Locate the cell with the specified text and output its [x, y] center coordinate. 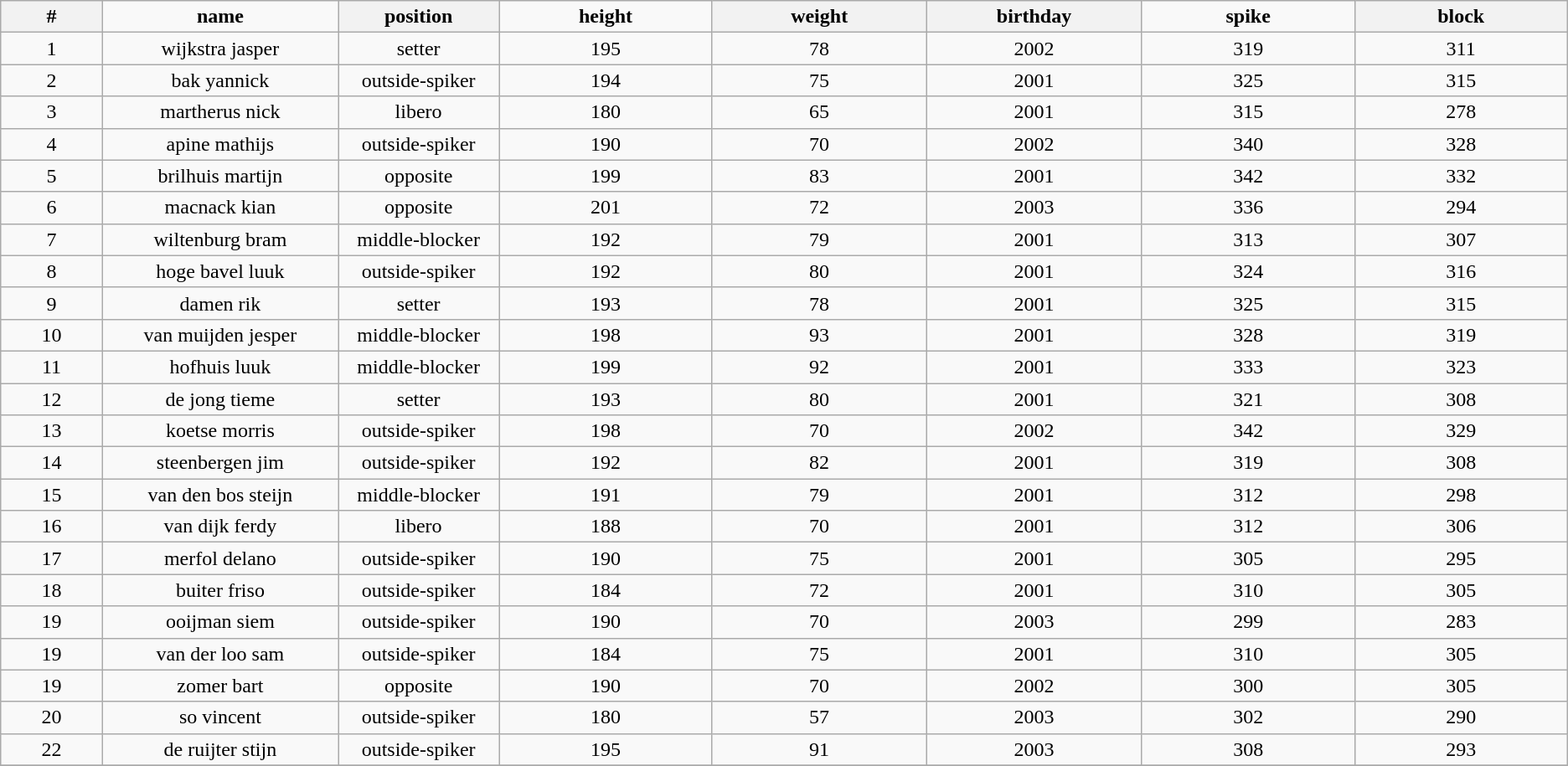
damen rik [220, 303]
295 [1461, 558]
martherus nick [220, 112]
2 [52, 80]
298 [1461, 495]
10 [52, 335]
316 [1461, 271]
so vincent [220, 717]
buiter friso [220, 590]
wijkstra jasper [220, 49]
92 [819, 367]
16 [52, 527]
321 [1248, 399]
3 [52, 112]
spike [1248, 17]
van dijk ferdy [220, 527]
6 [52, 208]
329 [1461, 431]
brilhuis martijn [220, 176]
83 [819, 176]
weight [819, 17]
macnack kian [220, 208]
22 [52, 749]
300 [1248, 686]
17 [52, 558]
323 [1461, 367]
zomer bart [220, 686]
13 [52, 431]
201 [606, 208]
8 [52, 271]
7 [52, 239]
wiltenburg bram [220, 239]
12 [52, 399]
57 [819, 717]
van muijden jesper [220, 335]
20 [52, 717]
283 [1461, 622]
14 [52, 463]
324 [1248, 271]
311 [1461, 49]
65 [819, 112]
340 [1248, 144]
position [419, 17]
302 [1248, 717]
11 [52, 367]
191 [606, 495]
merfol delano [220, 558]
194 [606, 80]
82 [819, 463]
336 [1248, 208]
birthday [1034, 17]
293 [1461, 749]
de ruijter stijn [220, 749]
306 [1461, 527]
hoge bavel luuk [220, 271]
294 [1461, 208]
333 [1248, 367]
hofhuis luuk [220, 367]
1 [52, 49]
height [606, 17]
307 [1461, 239]
5 [52, 176]
299 [1248, 622]
koetse morris [220, 431]
block [1461, 17]
91 [819, 749]
# [52, 17]
332 [1461, 176]
apine mathijs [220, 144]
278 [1461, 112]
steenbergen jim [220, 463]
290 [1461, 717]
313 [1248, 239]
188 [606, 527]
4 [52, 144]
9 [52, 303]
93 [819, 335]
de jong tieme [220, 399]
bak yannick [220, 80]
ooijman siem [220, 622]
15 [52, 495]
van der loo sam [220, 654]
18 [52, 590]
name [220, 17]
van den bos steijn [220, 495]
